From the cell containing the given text, extract its center point as (X, Y) coordinate. 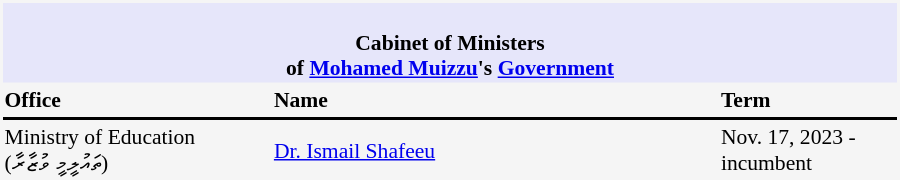
Cabinet of Ministersof Mohamed Muizzu's Government (450, 43)
Office (136, 100)
Ministry of Education(ތައުލީމީ ވުޒާރާ) (136, 150)
Nov. 17, 2023 - incumbent (808, 150)
Name (494, 100)
Dr. Ismail Shafeeu (494, 150)
Term (808, 100)
